Output the [x, y] coordinate of the center of the cell containing the given text.  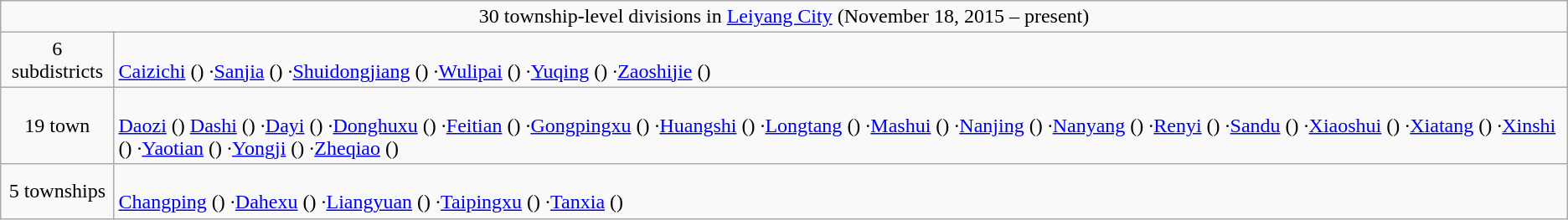
30 township-level divisions in Leiyang City (November 18, 2015 – present) [784, 17]
Changping () ·Dahexu () ·Liangyuan () ·Taipingxu () ·Tanxia () [841, 191]
5 townships [57, 191]
Caizichi () ·Sanjia () ·Shuidongjiang () ·Wulipai () ·Yuqing () ·Zaoshijie () [841, 60]
19 town [57, 125]
6 subdistricts [57, 60]
